Return [X, Y] of the center of cell containing provided text 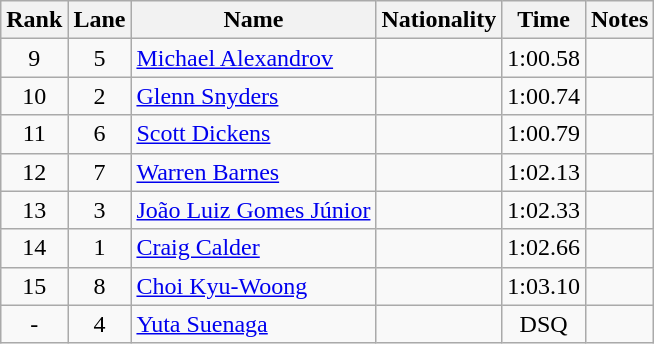
João Luiz Gomes Júnior [254, 210]
7 [100, 172]
Scott Dickens [254, 134]
6 [100, 134]
10 [34, 96]
Nationality [439, 20]
Name [254, 20]
Time [544, 20]
15 [34, 286]
11 [34, 134]
1 [100, 248]
2 [100, 96]
3 [100, 210]
Craig Calder [254, 248]
4 [100, 324]
- [34, 324]
DSQ [544, 324]
1:00.58 [544, 58]
13 [34, 210]
8 [100, 286]
1:02.33 [544, 210]
5 [100, 58]
12 [34, 172]
1:03.10 [544, 286]
14 [34, 248]
Warren Barnes [254, 172]
1:02.13 [544, 172]
Rank [34, 20]
1:00.74 [544, 96]
1:02.66 [544, 248]
9 [34, 58]
Notes [619, 20]
1:00.79 [544, 134]
Choi Kyu-Woong [254, 286]
Lane [100, 20]
Yuta Suenaga [254, 324]
Michael Alexandrov [254, 58]
Glenn Snyders [254, 96]
